Search for the cell housing the specified text and yield its (x, y) center coordinate. 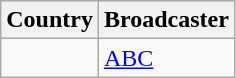
Country (50, 20)
Broadcaster (166, 20)
ABC (166, 58)
